Return [x, y] of the center of cell containing provided text 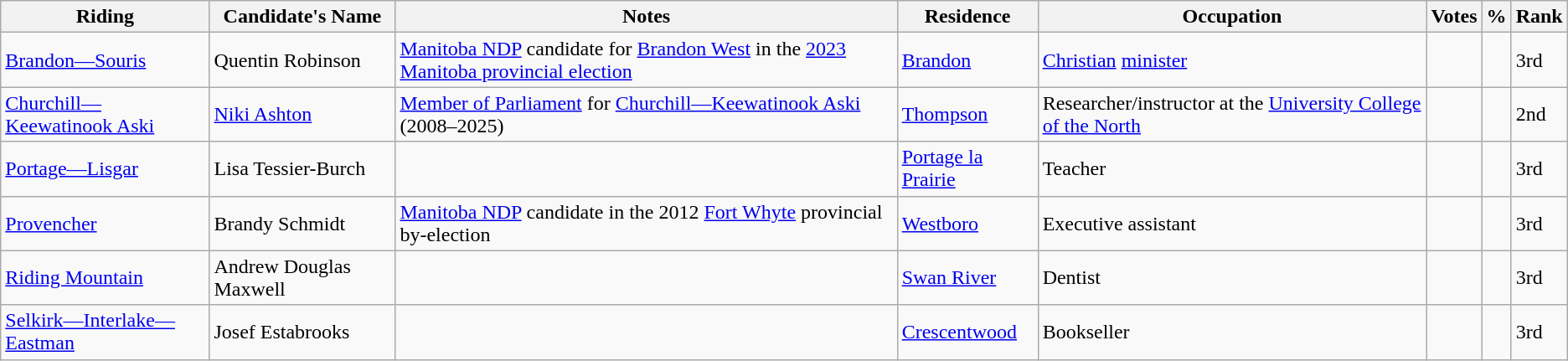
2nd [1540, 114]
Niki Ashton [302, 114]
Brandon [967, 60]
Josef Estabrooks [302, 332]
Lisa Tessier-Burch [302, 169]
% [1496, 17]
Member of Parliament for Churchill—Keewatinook Aski (2008–2025) [647, 114]
Christian minister [1232, 60]
Provencher [106, 223]
Brandy Schmidt [302, 223]
Teacher [1232, 169]
Rank [1540, 17]
Bookseller [1232, 332]
Executive assistant [1232, 223]
Portage la Prairie [967, 169]
Andrew Douglas Maxwell [302, 278]
Dentist [1232, 278]
Researcher/instructor at the University College of the North [1232, 114]
Candidate's Name [302, 17]
Brandon—Souris [106, 60]
Quentin Robinson [302, 60]
Westboro [967, 223]
Crescentwood [967, 332]
Notes [647, 17]
Manitoba NDP candidate for Brandon West in the 2023 Manitoba provincial election [647, 60]
Swan River [967, 278]
Portage—Lisgar [106, 169]
Votes [1454, 17]
Manitoba NDP candidate in the 2012 Fort Whyte provincial by-election [647, 223]
Occupation [1232, 17]
Residence [967, 17]
Thompson [967, 114]
Riding [106, 17]
Riding Mountain [106, 278]
Selkirk—Interlake—Eastman [106, 332]
Churchill—Keewatinook Aski [106, 114]
